Return the [x, y] coordinate for the center point of the cell that contains the specified text.  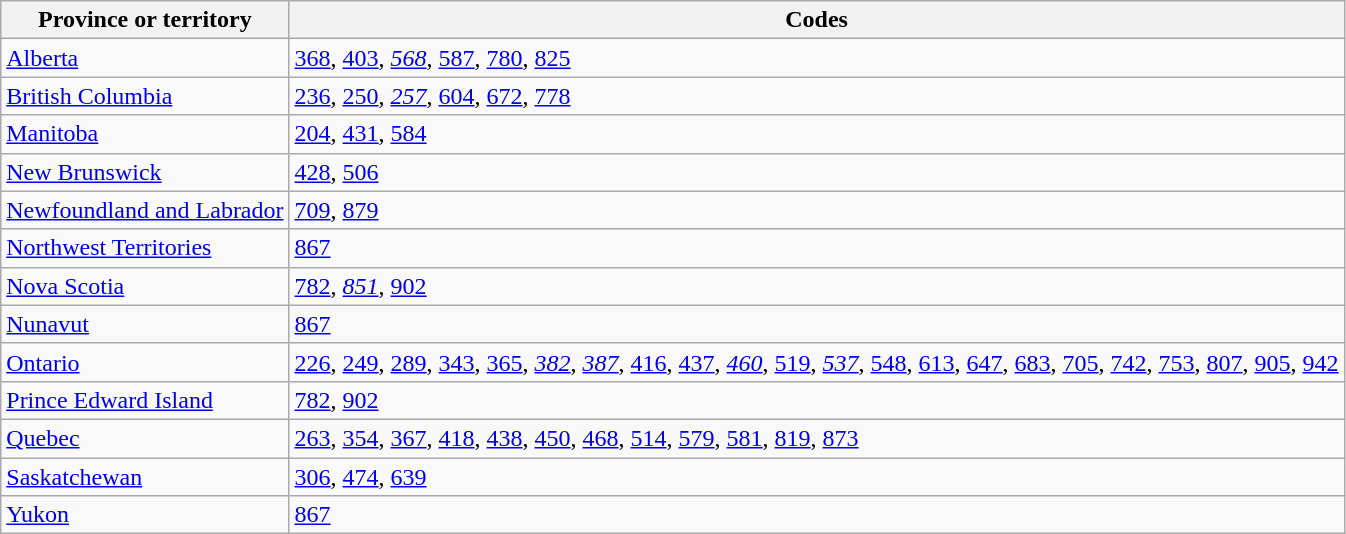
368, 403, 568, 587, 780, 825 [816, 58]
Nova Scotia [145, 286]
Alberta [145, 58]
Yukon [145, 515]
428, 506 [816, 172]
Nunavut [145, 324]
British Columbia [145, 96]
Quebec [145, 438]
263, 354, 367, 418, 438, 450, 468, 514, 579, 581, 819, 873 [816, 438]
Ontario [145, 362]
Newfoundland and Labrador [145, 210]
709, 879 [816, 210]
782, 902 [816, 400]
Manitoba [145, 134]
Prince Edward Island [145, 400]
Province or territory [145, 20]
Saskatchewan [145, 477]
306, 474, 639 [816, 477]
Northwest Territories [145, 248]
226, 249, 289, 343, 365, 382, 387, 416, 437, 460, 519, 537, 548, 613, 647, 683, 705, 742, 753, 807, 905, 942 [816, 362]
Codes [816, 20]
204, 431, 584 [816, 134]
782, 851, 902 [816, 286]
New Brunswick [145, 172]
236, 250, 257, 604, 672, 778 [816, 96]
